Return (x, y) of the center of cell containing provided text 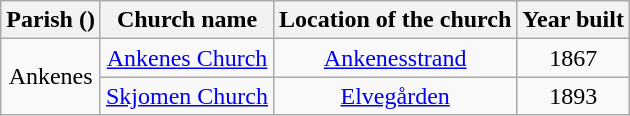
1893 (574, 96)
Elvegården (396, 96)
Parish () (51, 20)
Church name (186, 20)
1867 (574, 58)
Year built (574, 20)
Ankenes Church (186, 58)
Ankenes (51, 77)
Location of the church (396, 20)
Skjomen Church (186, 96)
Ankenesstrand (396, 58)
